Find where the given text appears and provide that cell's center as [x, y] coordinate. 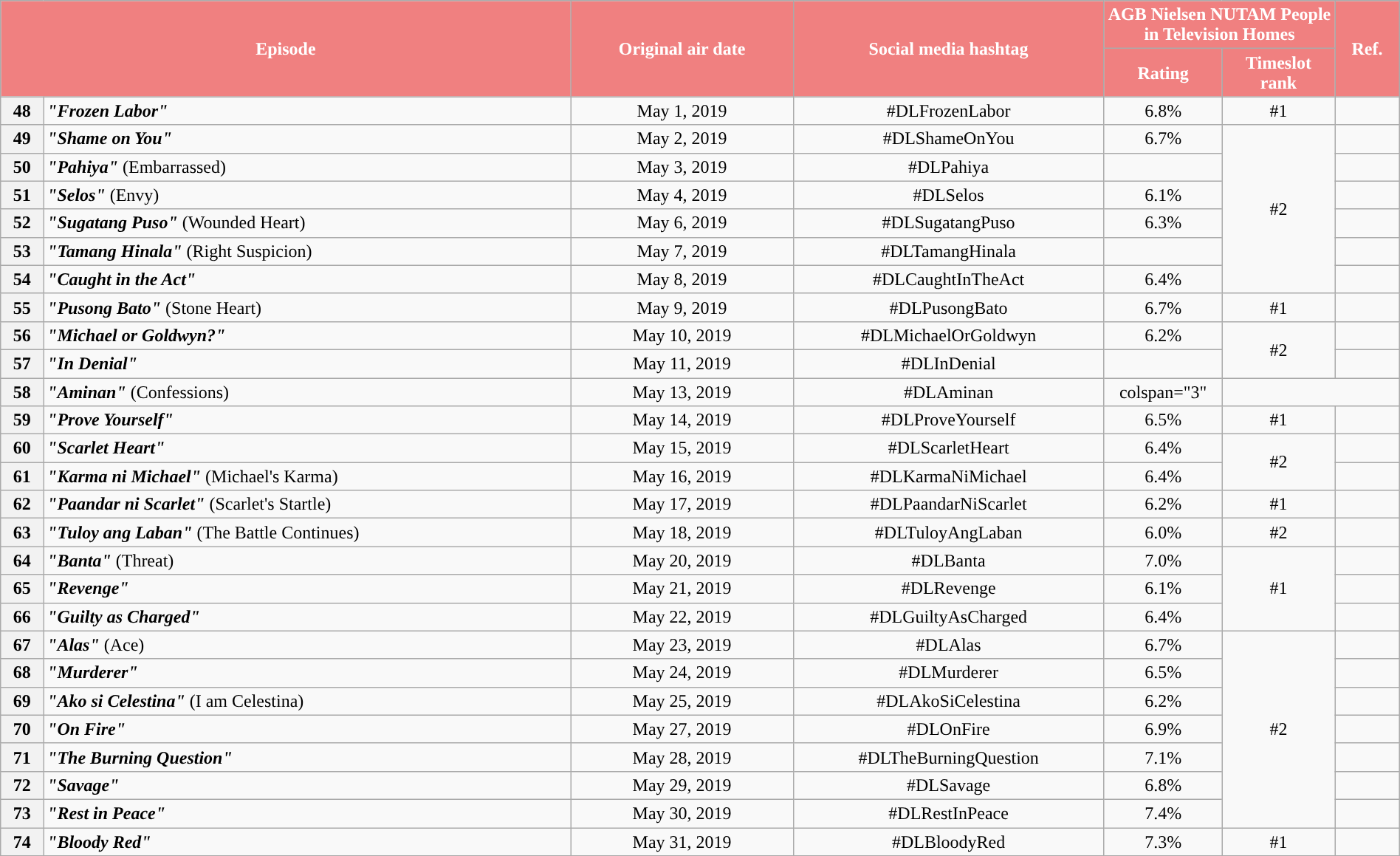
"Rest in Peace" [307, 813]
71 [22, 757]
"In Denial" [307, 363]
#DLAlas [948, 645]
May 1, 2019 [682, 111]
55 [22, 307]
Timeslotrank [1279, 72]
#DLGuiltyAsCharged [948, 617]
#DLTheBurningQuestion [948, 757]
May 25, 2019 [682, 701]
May 6, 2019 [682, 223]
May 14, 2019 [682, 420]
#DLScarletHeart [948, 448]
May 17, 2019 [682, 504]
May 20, 2019 [682, 561]
49 [22, 139]
52 [22, 223]
57 [22, 363]
AGB Nielsen NUTAM People in Television Homes [1220, 25]
67 [22, 645]
#DLSelos [948, 195]
Original air date [682, 49]
"Guilty as Charged" [307, 617]
"Shame on You" [307, 139]
"Alas" (Ace) [307, 645]
Ref. [1368, 49]
May 2, 2019 [682, 139]
May 11, 2019 [682, 363]
May 28, 2019 [682, 757]
"Pahiya" (Embarrassed) [307, 167]
Social media hashtag [948, 49]
"Paandar ni Scarlet" (Scarlet's Startle) [307, 504]
53 [22, 251]
59 [22, 420]
May 15, 2019 [682, 448]
#DLFrozenLabor [948, 111]
"Tuloy ang Laban" (The Battle Continues) [307, 533]
May 4, 2019 [682, 195]
#DLPahiya [948, 167]
63 [22, 533]
May 29, 2019 [682, 785]
#DLAkoSiCelestina [948, 701]
#DLKarmaNiMichael [948, 476]
72 [22, 785]
#DLBloodyRed [948, 841]
68 [22, 673]
65 [22, 589]
May 31, 2019 [682, 841]
70 [22, 729]
58 [22, 392]
"Karma ni Michael" (Michael's Karma) [307, 476]
"Revenge" [307, 589]
"Tamang Hinala" (Right Suspicion) [307, 251]
#DLOnFire [948, 729]
"Prove Yourself" [307, 420]
"Aminan" (Confessions) [307, 392]
May 9, 2019 [682, 307]
"Caught in the Act" [307, 279]
"Selos" (Envy) [307, 195]
May 23, 2019 [682, 645]
May 16, 2019 [682, 476]
51 [22, 195]
May 27, 2019 [682, 729]
#DLTuloyAngLaban [948, 533]
May 24, 2019 [682, 673]
69 [22, 701]
#DLSugatangPuso [948, 223]
6.0% [1163, 533]
#DLRevenge [948, 589]
"Frozen Labor" [307, 111]
"Scarlet Heart" [307, 448]
56 [22, 335]
54 [22, 279]
74 [22, 841]
"Savage" [307, 785]
"On Fire" [307, 729]
#DLMurderer [948, 673]
#DLBanta [948, 561]
61 [22, 476]
May 8, 2019 [682, 279]
Episode [286, 49]
"Pusong Bato" (Stone Heart) [307, 307]
#DLCaughtInTheAct [948, 279]
7.4% [1163, 813]
60 [22, 448]
"Banta" (Threat) [307, 561]
May 30, 2019 [682, 813]
"The Burning Question" [307, 757]
#DLTamangHinala [948, 251]
#DLPaandarNiScarlet [948, 504]
#DLInDenial [948, 363]
6.9% [1163, 729]
May 10, 2019 [682, 335]
colspan="3" [1163, 392]
Rating [1163, 72]
#DLRestInPeace [948, 813]
#DLMichaelOrGoldwyn [948, 335]
7.1% [1163, 757]
"Michael or Goldwyn?" [307, 335]
#DLAminan [948, 392]
7.3% [1163, 841]
73 [22, 813]
"Ako si Celestina" (I am Celestina) [307, 701]
#DLPusongBato [948, 307]
"Sugatang Puso" (Wounded Heart) [307, 223]
#DLSavage [948, 785]
62 [22, 504]
7.0% [1163, 561]
6.3% [1163, 223]
#DLShameOnYou [948, 139]
May 22, 2019 [682, 617]
48 [22, 111]
May 7, 2019 [682, 251]
"Murderer" [307, 673]
50 [22, 167]
May 3, 2019 [682, 167]
#DLProveYourself [948, 420]
May 13, 2019 [682, 392]
May 18, 2019 [682, 533]
64 [22, 561]
May 21, 2019 [682, 589]
66 [22, 617]
"Bloody Red" [307, 841]
